Extract the (x, y) coordinate from the center of the cell holding the provided text.  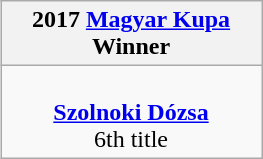
2017 Magyar KupaWinner (130, 34)
Szolnoki Dózsa6th title (130, 112)
